Provide the [x, y] coordinate of the cell's center where the given text is located.  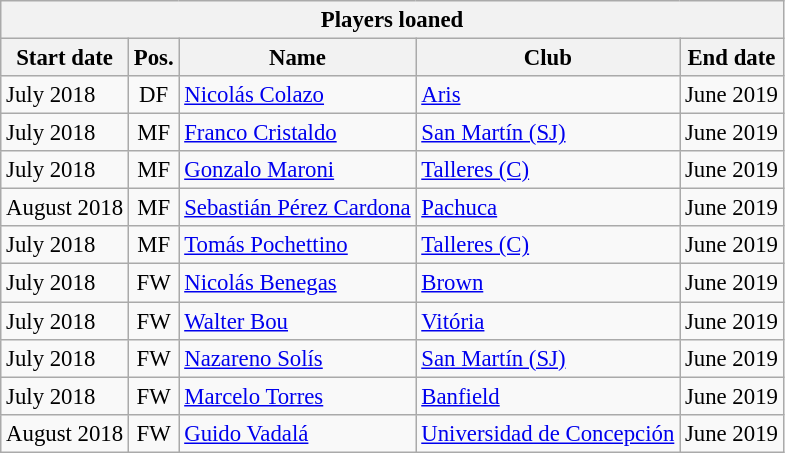
Club [548, 58]
Banfield [548, 396]
Sebastián Pérez Cardona [298, 208]
Name [298, 58]
DF [153, 95]
Nicolás Benegas [298, 283]
Aris [548, 95]
Pachuca [548, 208]
Brown [548, 283]
Vitória [548, 321]
Universidad de Concepción [548, 433]
Franco Cristaldo [298, 133]
Walter Bou [298, 321]
Gonzalo Maroni [298, 170]
Players loaned [392, 20]
End date [732, 58]
Tomás Pochettino [298, 245]
Start date [65, 58]
Nicolás Colazo [298, 95]
Pos. [153, 58]
Guido Vadalá [298, 433]
Marcelo Torres [298, 396]
Nazareno Solís [298, 358]
